Locate the cell with the specified text and output its [X, Y] center coordinate. 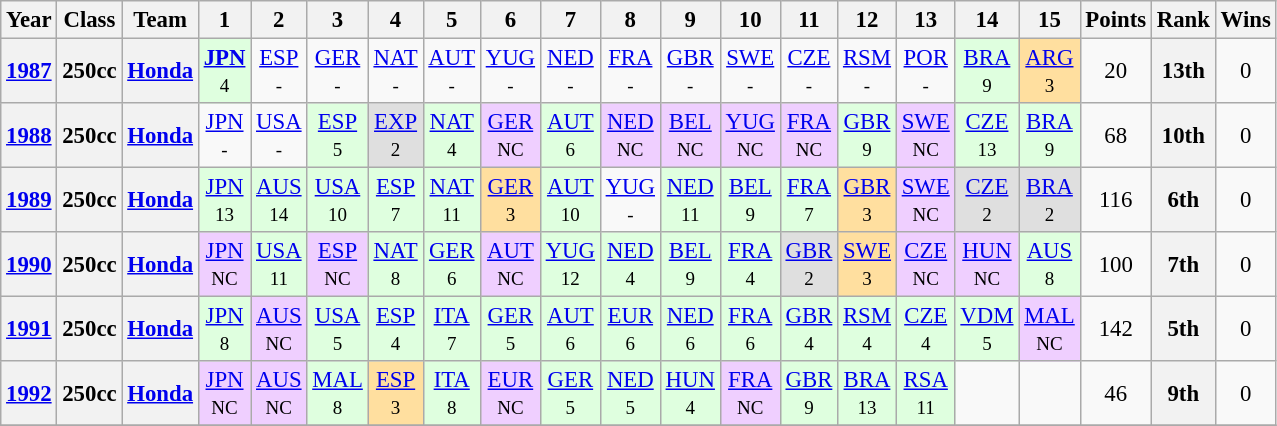
Class [90, 20]
Team [160, 20]
20 [1116, 72]
ESPNC [338, 264]
5th [1183, 330]
12 [868, 20]
2 [279, 20]
NAT11 [452, 200]
BELNC [690, 136]
POR- [926, 72]
8 [630, 20]
NED6 [690, 330]
1989 [29, 200]
ITA7 [452, 330]
USA10 [338, 200]
ESP7 [396, 200]
68 [1116, 136]
1987 [29, 72]
1990 [29, 264]
116 [1116, 200]
GER3 [510, 200]
Points [1116, 20]
1 [224, 20]
FRA- [630, 72]
6th [1183, 200]
NAT4 [452, 136]
14 [987, 20]
GER6 [452, 264]
142 [1116, 330]
13th [1183, 72]
11 [808, 20]
6 [510, 20]
GER5 [510, 330]
JPNNC [224, 264]
MALNC [1050, 330]
GBR9 [868, 136]
JPN8 [224, 330]
YUGNC [750, 136]
FRA6 [750, 330]
ARG3 [1050, 72]
AUSNC [279, 330]
FRA7 [808, 200]
10 [750, 20]
BRA2 [1050, 200]
ESP- [279, 72]
7 [570, 20]
Year [29, 20]
7th [1183, 264]
JPN13 [224, 200]
1991 [29, 330]
CZE2 [987, 200]
NED4 [630, 264]
NED11 [690, 200]
SWE- [750, 72]
5 [452, 20]
GERNC [510, 136]
AUT- [452, 72]
CZENC [926, 264]
NED- [570, 72]
9 [690, 20]
RSM- [868, 72]
CZE4 [926, 330]
AUTNC [510, 264]
GBR- [690, 72]
VDM5 [987, 330]
FRA4 [750, 264]
EUR6 [630, 330]
CZE13 [987, 136]
ESP5 [338, 136]
JPN- [224, 136]
USA- [279, 136]
USA5 [338, 330]
FRANC [808, 136]
13 [926, 20]
JPN4 [224, 72]
GBR3 [868, 200]
3 [338, 20]
4 [396, 20]
GER- [338, 72]
YUG12 [570, 264]
NAT8 [396, 264]
AUS8 [1050, 264]
100 [1116, 264]
AUT10 [570, 200]
ESP4 [396, 330]
15 [1050, 20]
Wins [1246, 20]
Rank [1183, 20]
SWE3 [868, 264]
1988 [29, 136]
HUNNC [987, 264]
NEDNC [630, 136]
10th [1183, 136]
CZE- [808, 72]
NAT- [396, 72]
USA11 [279, 264]
EXP2 [396, 136]
GBR2 [808, 264]
RSM4 [868, 330]
GBR4 [808, 330]
AUS14 [279, 200]
